Return (X, Y) of the center of cell containing provided text 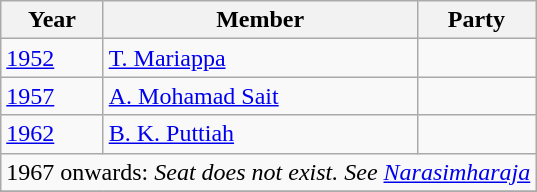
Year (52, 20)
B. K. Puttiah (260, 134)
1967 onwards: Seat does not exist. See Narasimharaja (268, 172)
1962 (52, 134)
Party (476, 20)
Member (260, 20)
T. Mariappa (260, 58)
1952 (52, 58)
A. Mohamad Sait (260, 96)
1957 (52, 96)
